Find where the given text appears and provide that cell's center as (X, Y) coordinate. 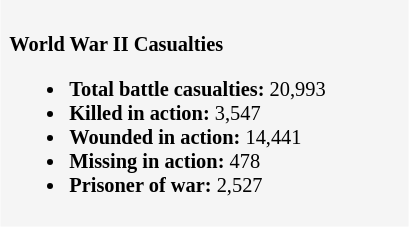
World War II CasualtiesTotal battle casualties: 20,993Killed in action: 3,547Wounded in action: 14,441Missing in action: 478Prisoner of war: 2,527 (204, 114)
